Scan for the cell matching the given text and deliver its [x, y] coordinate at center. 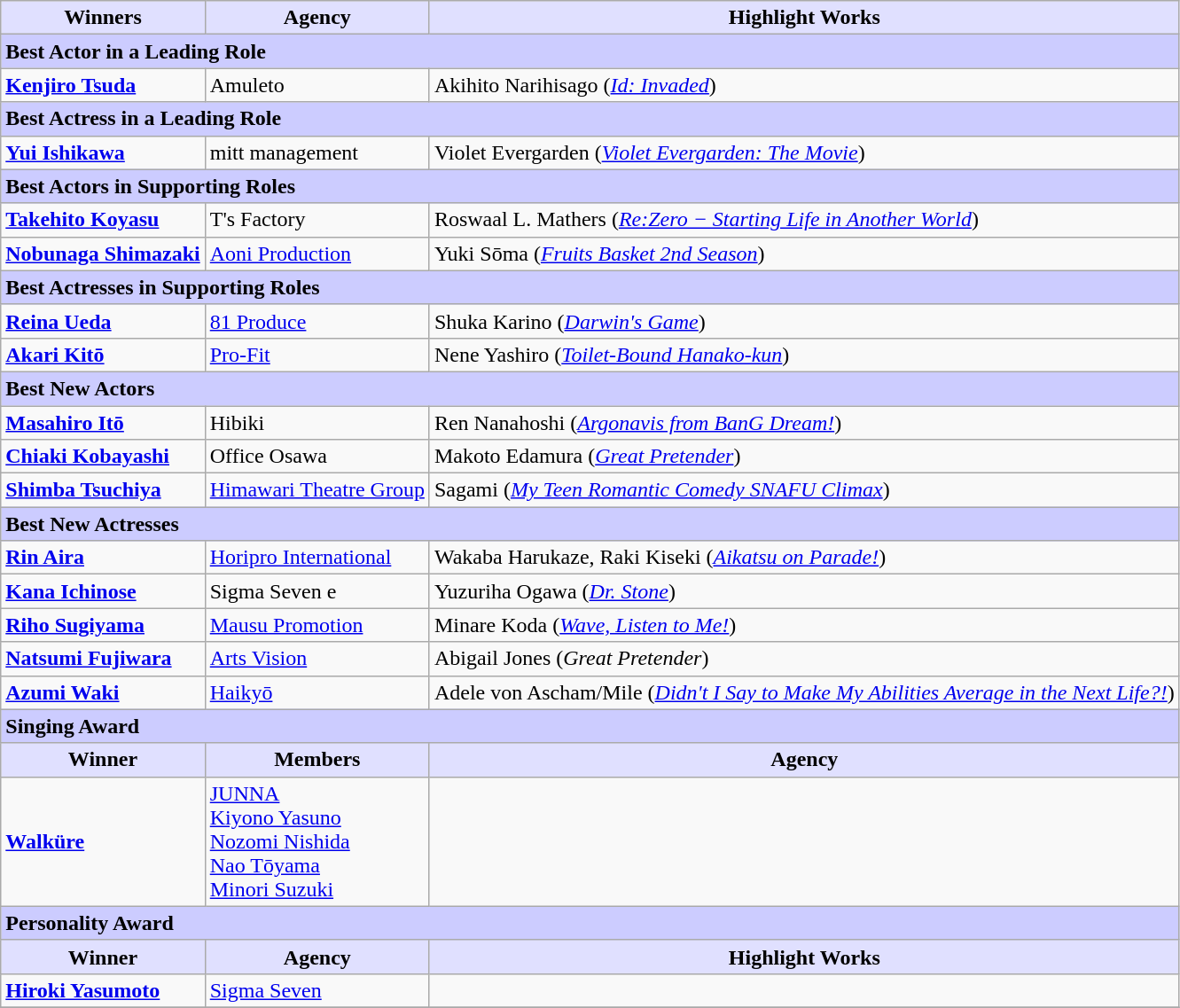
Adele von Ascham/Mile (Didn't I Say to Make My Abilities Average in the Next Life?!) [804, 692]
Takehito Koyasu [103, 220]
Riho Sugiyama [103, 625]
Kenjiro Tsuda [103, 85]
Best Actors in Supporting Roles [590, 186]
mitt management [317, 152]
Best Actress in a Leading Role [590, 119]
Amuleto [317, 85]
Nene Yashiro (Toilet-Bound Hanako-kun) [804, 355]
Best New Actors [590, 388]
81 Produce [317, 321]
Aoni Production [317, 254]
Masahiro Itō [103, 423]
Minare Koda (Wave, Listen to Me!) [804, 625]
Best New Actresses [590, 524]
Reina Ueda [103, 321]
Shimba Tsuchiya [103, 490]
Abigail Jones (Great Pretender) [804, 659]
Sigma Seven [317, 990]
Akihito Narihisago (Id: Invaded) [804, 85]
Himawari Theatre Group [317, 490]
Haikyō [317, 692]
Wakaba Harukaze, Raki Kiseki (Aikatsu on Parade!) [804, 558]
Natsumi Fujiwara [103, 659]
Walküre [103, 841]
Roswaal L. Mathers (Re:Zero − Starting Life in Another World) [804, 220]
Sigma Seven e [317, 591]
Pro-Fit [317, 355]
Sagami (My Teen Romantic Comedy SNAFU Climax) [804, 490]
T's Factory [317, 220]
Makoto Edamura (Great Pretender) [804, 457]
Best Actresses in Supporting Roles [590, 287]
Yuzuriha Ogawa (Dr. Stone) [804, 591]
Shuka Karino (Darwin's Game) [804, 321]
Best Actor in a Leading Role [590, 51]
Horipro International [317, 558]
Mausu Promotion [317, 625]
Yui Ishikawa [103, 152]
Personality Award [590, 923]
Yuki Sōma (Fruits Basket 2nd Season) [804, 254]
Ren Nanahoshi (Argonavis from BanG Dream!) [804, 423]
Violet Evergarden (Violet Evergarden: The Movie) [804, 152]
Chiaki Kobayashi [103, 457]
Akari Kitō [103, 355]
Nobunaga Shimazaki [103, 254]
Singing Award [590, 726]
Rin Aira [103, 558]
Hibiki [317, 423]
JUNNAKiyono YasunoNozomi NishidaNao TōyamaMinori Suzuki [317, 841]
Arts Vision [317, 659]
Azumi Waki [103, 692]
Winners [103, 18]
Office Osawa [317, 457]
Members [317, 760]
Hiroki Yasumoto [103, 990]
Kana Ichinose [103, 591]
